Locate the cell with the specified text and output its [x, y] center coordinate. 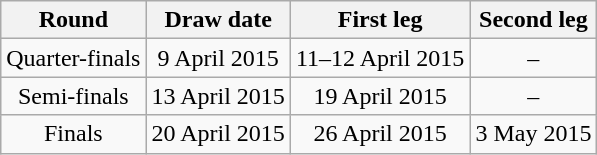
Draw date [218, 20]
11–12 April 2015 [380, 58]
20 April 2015 [218, 134]
Finals [74, 134]
Second leg [534, 20]
26 April 2015 [380, 134]
First leg [380, 20]
Semi-finals [74, 96]
Round [74, 20]
9 April 2015 [218, 58]
19 April 2015 [380, 96]
3 May 2015 [534, 134]
13 April 2015 [218, 96]
Quarter-finals [74, 58]
